Search for the cell housing the specified text and yield its [X, Y] center coordinate. 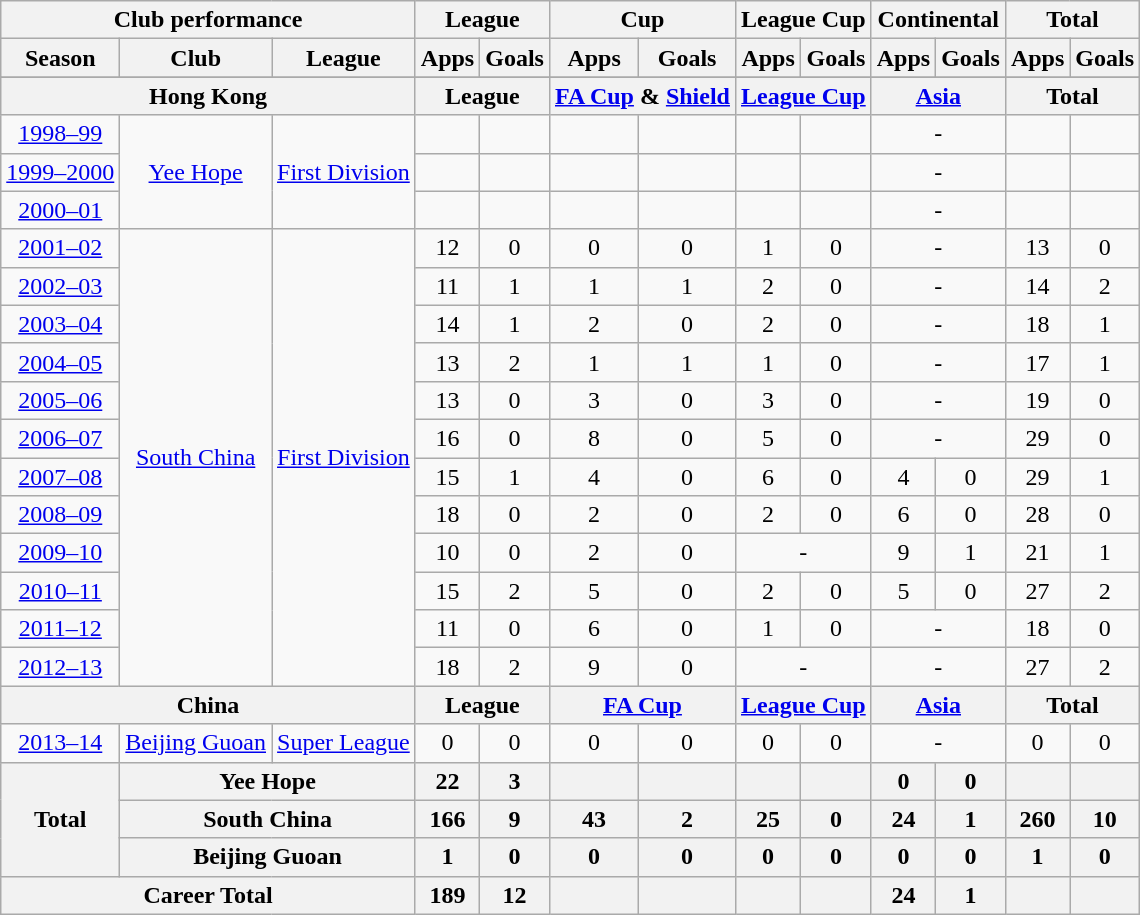
Hong Kong [208, 96]
Career Total [208, 895]
2000–01 [60, 210]
2010–11 [60, 591]
FA Cup [642, 705]
17 [1037, 362]
Super League [344, 743]
16 [447, 438]
FA Cup & Shield [642, 96]
21 [1037, 553]
2012–13 [60, 667]
Season [60, 58]
1999–2000 [60, 172]
22 [447, 781]
19 [1037, 400]
Cup [642, 20]
2004–05 [60, 362]
1998–99 [60, 134]
2006–07 [60, 438]
28 [1037, 515]
Club performance [208, 20]
2008–09 [60, 515]
Continental [938, 20]
Club [196, 58]
2005–06 [60, 400]
260 [1037, 819]
2007–08 [60, 477]
2002–03 [60, 286]
43 [594, 819]
2013–14 [60, 743]
8 [594, 438]
2003–04 [60, 324]
2011–12 [60, 629]
2001–02 [60, 248]
189 [447, 895]
25 [768, 819]
China [208, 705]
166 [447, 819]
2009–10 [60, 553]
